Determine the [x, y] coordinate at the center of the cell enclosing the given text.  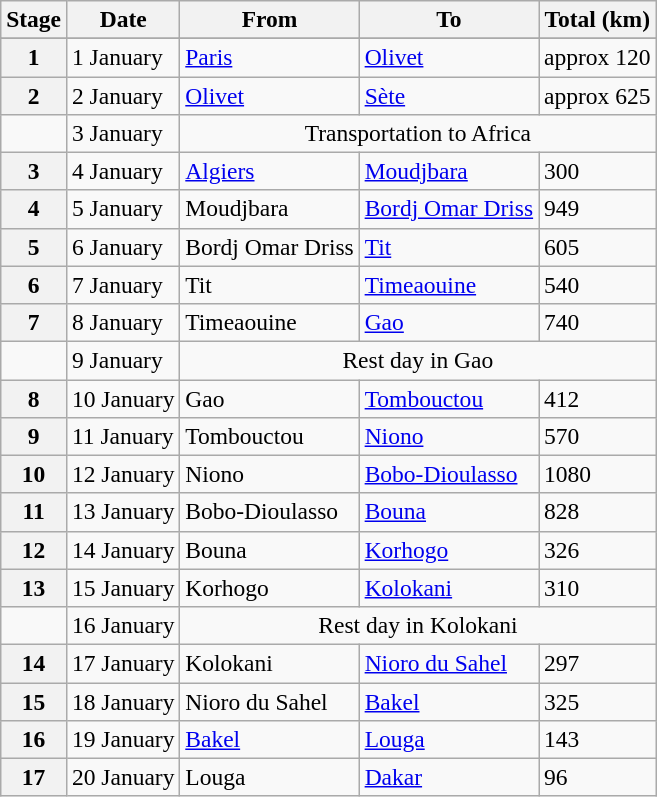
6 [34, 285]
11 January [122, 436]
approx 625 [598, 95]
2 [34, 95]
143 [598, 739]
7 [34, 322]
11 [34, 512]
16 January [122, 625]
326 [598, 550]
5 January [122, 209]
10 January [122, 398]
12 January [122, 474]
Algiers [270, 171]
540 [598, 285]
Paris [270, 57]
3 [34, 171]
1 January [122, 57]
740 [598, 322]
8 January [122, 322]
96 [598, 777]
8 [34, 398]
To [448, 19]
4 January [122, 171]
9 [34, 436]
15 January [122, 588]
15 [34, 701]
570 [598, 436]
13 [34, 588]
Transportation to Africa [418, 133]
412 [598, 398]
Rest day in Gao [418, 360]
1 [34, 57]
310 [598, 588]
19 January [122, 739]
Dakar [448, 777]
Stage [34, 19]
6 January [122, 247]
5 [34, 247]
14 [34, 663]
10 [34, 474]
17 January [122, 663]
3 January [122, 133]
300 [598, 171]
From [270, 19]
approx 120 [598, 57]
12 [34, 550]
828 [598, 512]
17 [34, 777]
297 [598, 663]
Sète [448, 95]
14 January [122, 550]
4 [34, 209]
1080 [598, 474]
605 [598, 247]
Total (km) [598, 19]
7 January [122, 285]
949 [598, 209]
325 [598, 701]
13 January [122, 512]
2 January [122, 95]
18 January [122, 701]
Rest day in Kolokani [418, 625]
20 January [122, 777]
Date [122, 19]
9 January [122, 360]
16 [34, 739]
